Search for the cell housing the specified text and yield its (X, Y) center coordinate. 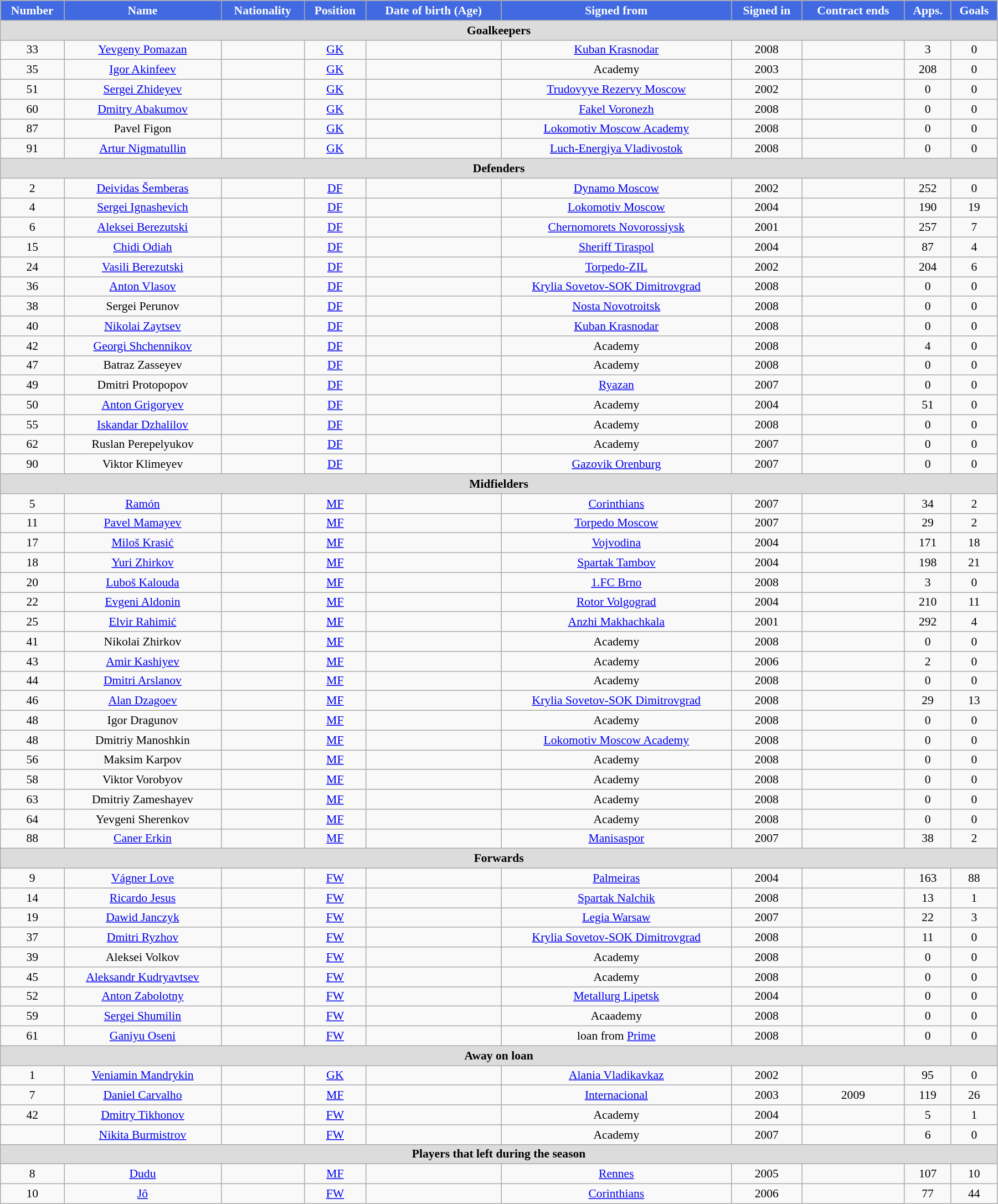
46 (32, 701)
Torpedo-ZIL (616, 267)
Nosta Novotroitsk (616, 307)
37 (32, 938)
Anzhi Makhachkala (616, 622)
Fakel Voronezh (616, 109)
Yevgeny Pomazan (143, 50)
Luboš Kalouda (143, 582)
Dmitri Arslanov (143, 681)
Iskandar Dzhalilov (143, 425)
25 (32, 622)
55 (32, 425)
Sergei Shumilin (143, 1016)
204 (928, 267)
Contract ends (853, 11)
20 (32, 582)
Lokomotiv Moscow (616, 208)
Number (32, 11)
Sergei Ignashevich (143, 208)
Chidi Odiah (143, 247)
24 (32, 267)
Goalkeepers (499, 30)
45 (32, 977)
Pavel Figon (143, 129)
163 (928, 879)
loan from Prime (616, 1036)
Name (143, 11)
33 (32, 50)
Midfielders (499, 484)
Gazovik Orenburg (616, 464)
Evgeni Aldonin (143, 602)
Veniamin Mandrykin (143, 1076)
Goals (974, 11)
63 (32, 799)
Dmitri Protopopov (143, 385)
Aleksei Berezutski (143, 228)
Amir Kashiyev (143, 662)
Chernomorets Novorossiysk (616, 228)
292 (928, 622)
21 (974, 563)
52 (32, 996)
Forwards (499, 859)
34 (928, 504)
59 (32, 1016)
61 (32, 1036)
64 (32, 819)
Batraz Zasseyev (143, 365)
40 (32, 326)
Spartak Nalchik (616, 898)
Dawid Janczyk (143, 918)
Acaademy (616, 1016)
Caner Erkin (143, 839)
Dmitri Ryzhov (143, 938)
Vasili Berezutski (143, 267)
56 (32, 760)
Dmitry Tikhonov (143, 1115)
Maksim Karpov (143, 760)
Jô (143, 1194)
Yevgeni Sherenkov (143, 819)
252 (928, 188)
2005 (766, 1174)
Vojvodina (616, 543)
210 (928, 602)
Date of birth (Age) (434, 11)
2009 (853, 1096)
26 (974, 1096)
Aleksei Volkov (143, 957)
35 (32, 70)
50 (32, 405)
41 (32, 642)
Palmeiras (616, 879)
Ryazan (616, 385)
Viktor Klimeyev (143, 464)
Anton Zabolotny (143, 996)
Georgi Shchennikov (143, 346)
Luch-Energiya Vladivostok (616, 149)
Defenders (499, 168)
171 (928, 543)
Internacional (616, 1096)
Torpedo Moscow (616, 523)
Igor Dragunov (143, 721)
Sheriff Tiraspol (616, 247)
Elvir Rahimić (143, 622)
Rennes (616, 1174)
Away on loan (499, 1056)
Trudovyye Rezervy Moscow (616, 90)
Aleksandr Kudryavtsev (143, 977)
15 (32, 247)
Ricardo Jesus (143, 898)
Dmitriy Manoshkin (143, 740)
49 (32, 385)
39 (32, 957)
47 (32, 365)
119 (928, 1096)
1.FC Brno (616, 582)
Nikita Burmistrov (143, 1135)
Signed from (616, 11)
Nationality (263, 11)
Nikolai Zhirkov (143, 642)
198 (928, 563)
Pavel Mamayev (143, 523)
77 (928, 1194)
91 (32, 149)
Ruslan Perepelyukov (143, 445)
Vágner Love (143, 879)
Metallurg Lipetsk (616, 996)
Deividas Šemberas (143, 188)
Ramón (143, 504)
17 (32, 543)
Rotor Volgograd (616, 602)
Dmitry Abakumov (143, 109)
Nikolai Zaytsev (143, 326)
Daniel Carvalho (143, 1096)
Ganiyu Oseni (143, 1036)
Igor Akinfeev (143, 70)
Signed in (766, 11)
107 (928, 1174)
Dynamo Moscow (616, 188)
43 (32, 662)
Legia Warsaw (616, 918)
Apps. (928, 11)
Yuri Zhirkov (143, 563)
Players that left during the season (499, 1154)
Sergei Perunov (143, 307)
36 (32, 287)
8 (32, 1174)
90 (32, 464)
Manisaspor (616, 839)
Anton Vlasov (143, 287)
Position (335, 11)
Alan Dzagoev (143, 701)
14 (32, 898)
Dmitriy Zameshayev (143, 799)
60 (32, 109)
208 (928, 70)
Miloš Krasić (143, 543)
Sergei Zhideyev (143, 90)
Anton Grigoryev (143, 405)
9 (32, 879)
95 (928, 1076)
Dudu (143, 1174)
Viktor Vorobyov (143, 780)
190 (928, 208)
Artur Nigmatullin (143, 149)
58 (32, 780)
Alania Vladikavkaz (616, 1076)
Spartak Tambov (616, 563)
62 (32, 445)
257 (928, 228)
